Find where the given text appears and provide that cell's center as (X, Y) coordinate. 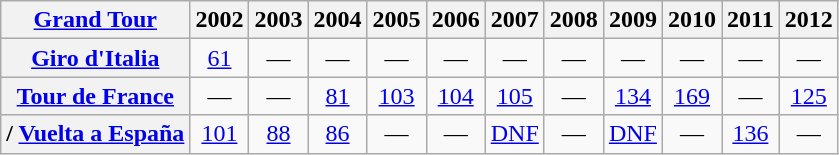
Grand Tour (96, 20)
2003 (278, 20)
2010 (692, 20)
88 (278, 134)
2012 (808, 20)
/ Vuelta a España (96, 134)
2004 (338, 20)
86 (338, 134)
101 (220, 134)
2007 (514, 20)
61 (220, 58)
125 (808, 96)
2005 (396, 20)
134 (632, 96)
2008 (574, 20)
2011 (751, 20)
136 (751, 134)
2006 (456, 20)
2009 (632, 20)
Tour de France (96, 96)
2002 (220, 20)
104 (456, 96)
103 (396, 96)
Giro d'Italia (96, 58)
105 (514, 96)
169 (692, 96)
81 (338, 96)
